Locate the cell with the specified text and output its [x, y] center coordinate. 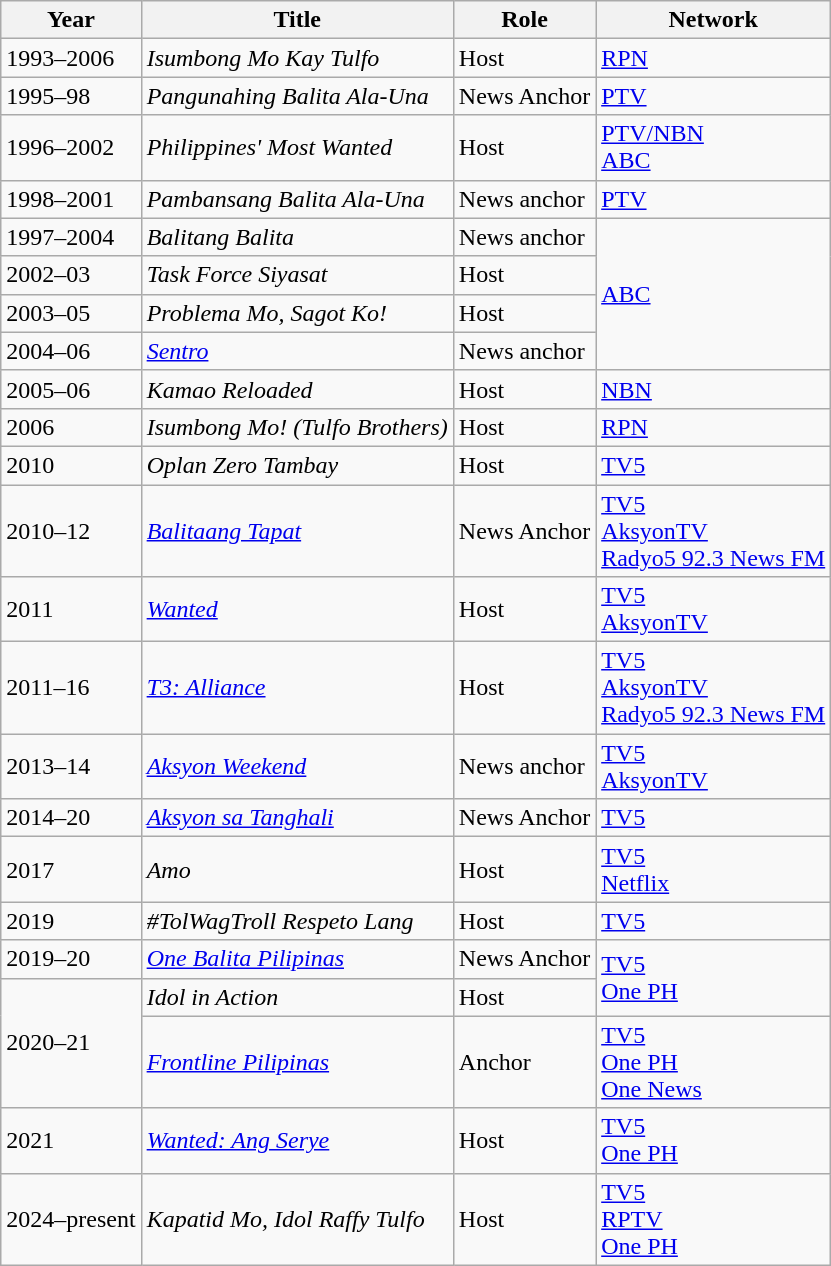
Kapatid Mo, Idol Raffy Tulfo [297, 1219]
2011 [71, 610]
TV5RPTVOne PH [714, 1219]
2002–03 [71, 275]
2003–05 [71, 313]
1997–2004 [71, 237]
Sentro [297, 351]
Isumbong Mo! (Tulfo Brothers) [297, 427]
ABC [714, 294]
2011–16 [71, 688]
2005–06 [71, 389]
Anchor [524, 1062]
Frontline Pilipinas [297, 1062]
Aksyon Weekend [297, 766]
2020–21 [71, 1043]
Problema Mo, Sagot Ko! [297, 313]
2014–20 [71, 818]
Title [297, 20]
2017 [71, 870]
2010–12 [71, 530]
One Balita Pilipinas [297, 959]
Balitaang Tapat [297, 530]
Wanted [297, 610]
TV5Netflix [714, 870]
NBN [714, 389]
2006 [71, 427]
Balitang Balita [297, 237]
Idol in Action [297, 997]
#TolWagTroll Respeto Lang [297, 921]
2019–20 [71, 959]
1996–2002 [71, 148]
Oplan Zero Tambay [297, 465]
Year [71, 20]
2013–14 [71, 766]
TV5One PHOne News [714, 1062]
2021 [71, 1140]
2019 [71, 921]
Philippines' Most Wanted [297, 148]
Pangunahing Balita Ala-Una [297, 96]
Isumbong Mo Kay Tulfo [297, 58]
1995–98 [71, 96]
Wanted: Ang Serye [297, 1140]
2010 [71, 465]
T3: Alliance [297, 688]
Role [524, 20]
1993–2006 [71, 58]
Network [714, 20]
1998–2001 [71, 199]
PTV/NBNABC [714, 148]
2024–present [71, 1219]
Pambansang Balita Ala-Una [297, 199]
Task Force Siyasat [297, 275]
2004–06 [71, 351]
Kamao Reloaded [297, 389]
Amo [297, 870]
Aksyon sa Tanghali [297, 818]
